Return [x, y] of the center of cell containing provided text 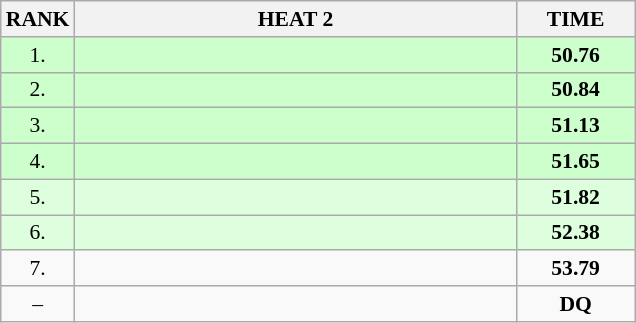
52.38 [576, 233]
TIME [576, 19]
53.79 [576, 269]
7. [38, 269]
51.13 [576, 126]
– [38, 304]
50.84 [576, 90]
DQ [576, 304]
1. [38, 55]
51.65 [576, 162]
3. [38, 126]
50.76 [576, 55]
51.82 [576, 197]
5. [38, 197]
HEAT 2 [295, 19]
4. [38, 162]
6. [38, 233]
2. [38, 90]
RANK [38, 19]
